Identify which cell holds the provided text, then report its [X, Y] central coordinate. 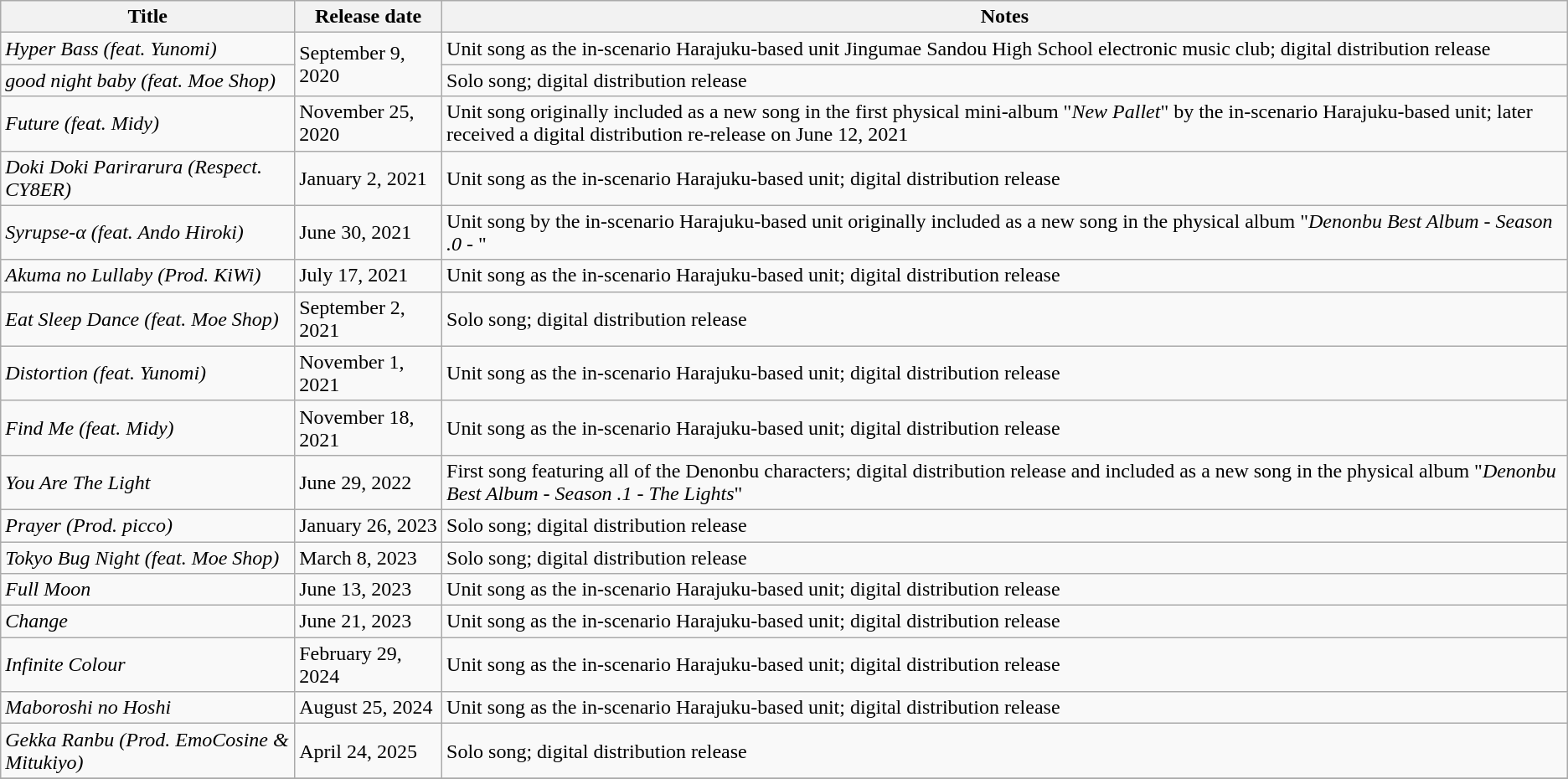
Maboroshi no Hoshi [147, 708]
Eat Sleep Dance (feat. Moe Shop) [147, 318]
Notes [1005, 17]
Change [147, 622]
You Are The Light [147, 482]
November 1, 2021 [369, 374]
Future (feat. Midy) [147, 124]
June 29, 2022 [369, 482]
January 2, 2021 [369, 178]
Title [147, 17]
March 8, 2023 [369, 557]
Distortion (feat. Yunomi) [147, 374]
Find Me (feat. Midy) [147, 427]
June 21, 2023 [369, 622]
February 29, 2024 [369, 665]
good night baby (feat. Moe Shop) [147, 80]
November 25, 2020 [369, 124]
January 26, 2023 [369, 525]
June 13, 2023 [369, 590]
August 25, 2024 [369, 708]
Unit song by the in-scenario Harajuku-based unit originally included as a new song in the physical album "Denonbu Best Album - Season .0 - " [1005, 233]
Gekka Ranbu (Prod. EmoCosine & Mitukiyo) [147, 751]
Unit song as the in-scenario Harajuku-based unit Jingumae Sandou High School electronic music club; digital distribution release [1005, 49]
Doki Doki Parirarura (Respect. CY8ER) [147, 178]
Syrupse-α (feat. Ando Hiroki) [147, 233]
Release date [369, 17]
Akuma no Lullaby (Prod. KiWi) [147, 276]
September 9, 2020 [369, 64]
Hyper Bass (feat. Yunomi) [147, 49]
June 30, 2021 [369, 233]
September 2, 2021 [369, 318]
April 24, 2025 [369, 751]
July 17, 2021 [369, 276]
Infinite Colour [147, 665]
November 18, 2021 [369, 427]
Prayer (Prod. picco) [147, 525]
Full Moon [147, 590]
Tokyo Bug Night (feat. Moe Shop) [147, 557]
